For the text-containing cell, return its midpoint in [X, Y] coordinate format. 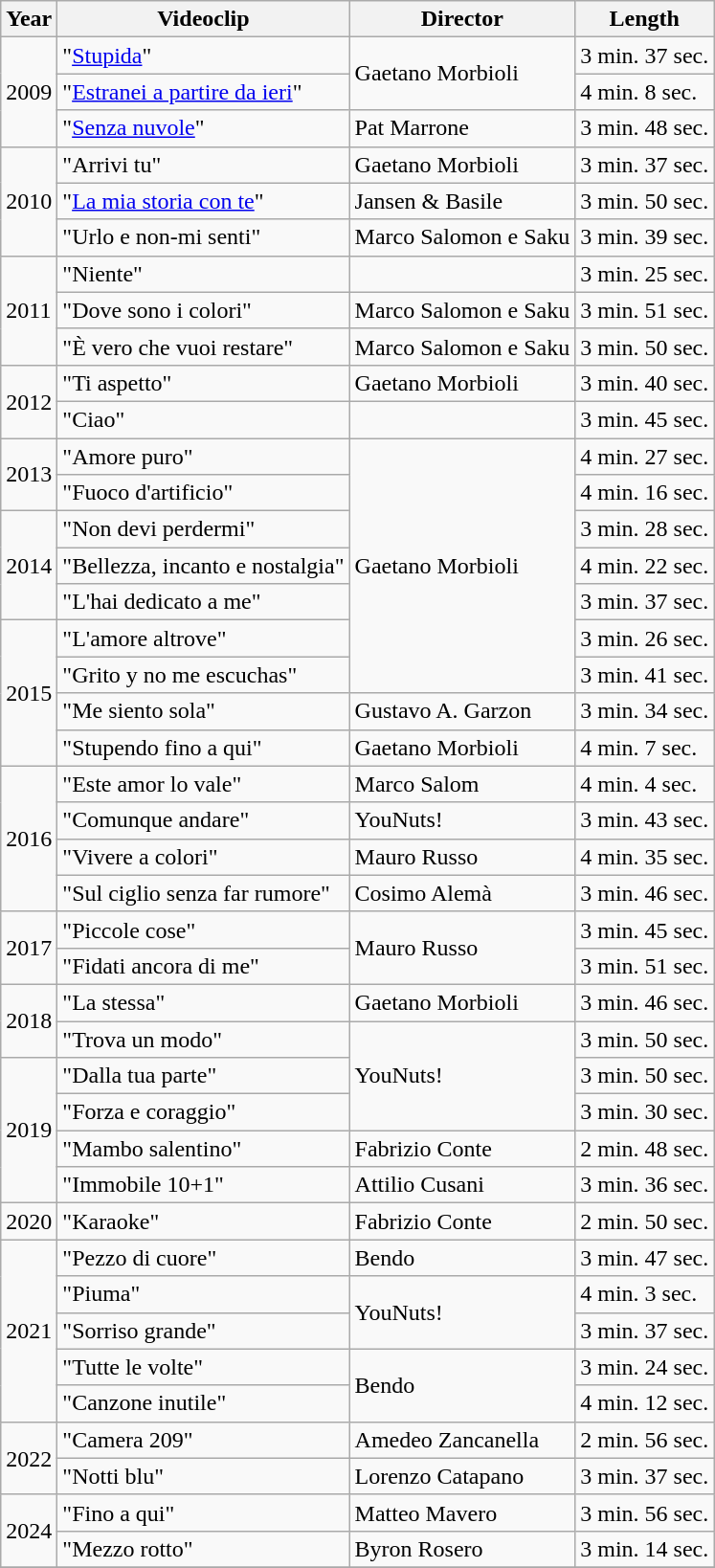
"Immobile 10+1" [203, 1185]
"Arrivi tu" [203, 165]
"Mezzo rotto" [203, 1549]
2015 [29, 693]
Matteo Mavero [462, 1512]
"Mambo salentino" [203, 1149]
"La stessa" [203, 1002]
"Tutte le volte" [203, 1367]
"Ciao" [203, 419]
3 min. 48 sec. [645, 128]
"Sorriso grande" [203, 1331]
"Trova un modo" [203, 1039]
4 min. 12 sec. [645, 1403]
2014 [29, 566]
2020 [29, 1221]
2021 [29, 1331]
2024 [29, 1531]
"Grito y no me escuchas" [203, 675]
"Sul ciglio senza far rumore" [203, 893]
"Este amor lo vale" [203, 784]
"Camera 209" [203, 1440]
2011 [29, 310]
2 min. 48 sec. [645, 1149]
Length [645, 19]
2010 [29, 201]
2019 [29, 1131]
"Amore puro" [203, 457]
2018 [29, 1020]
"L'amore altrove" [203, 638]
4 min. 27 sec. [645, 457]
3 min. 39 sec. [645, 237]
Byron Rosero [462, 1549]
"È vero che vuoi restare" [203, 347]
Attilio Cusani [462, 1185]
"Fidati ancora di me" [203, 966]
3 min. 30 sec. [645, 1112]
2013 [29, 475]
2016 [29, 839]
"Fuoco d'artificio" [203, 493]
Marco Salom [462, 784]
2022 [29, 1458]
4 min. 35 sec. [645, 857]
Year [29, 19]
Amedeo Zancanella [462, 1440]
Jansen & Basile [462, 201]
"Me siento sola" [203, 711]
"Pezzo di cuore" [203, 1258]
3 min. 47 sec. [645, 1258]
3 min. 24 sec. [645, 1367]
Cosimo Alemà [462, 893]
Pat Marrone [462, 128]
3 min. 34 sec. [645, 711]
3 min. 56 sec. [645, 1512]
3 min. 43 sec. [645, 820]
2009 [29, 92]
4 min. 7 sec. [645, 748]
"Notti blu" [203, 1476]
3 min. 36 sec. [645, 1185]
Director [462, 19]
3 min. 26 sec. [645, 638]
2 min. 50 sec. [645, 1221]
"Fino a qui" [203, 1512]
2017 [29, 948]
"L'hai dedicato a me" [203, 602]
"La mia storia con te" [203, 201]
"Forza e coraggio" [203, 1112]
3 min. 41 sec. [645, 675]
"Piccole cose" [203, 930]
"Dove sono i colori" [203, 310]
"Bellezza, incanto e nostalgia" [203, 566]
"Vivere a colori" [203, 857]
3 min. 25 sec. [645, 274]
"Piuma" [203, 1294]
"Ti aspetto" [203, 383]
"Estranei a partire da ieri" [203, 92]
"Dalla tua parte" [203, 1076]
2 min. 56 sec. [645, 1440]
Lorenzo Catapano [462, 1476]
Videoclip [203, 19]
3 min. 28 sec. [645, 529]
4 min. 8 sec. [645, 92]
3 min. 40 sec. [645, 383]
"Karaoke" [203, 1221]
"Canzone inutile" [203, 1403]
"Niente" [203, 274]
"Senza nuvole" [203, 128]
Gustavo A. Garzon [462, 711]
"Comunque andare" [203, 820]
"Non devi perdermi" [203, 529]
"Stupendo fino a qui" [203, 748]
4 min. 4 sec. [645, 784]
4 min. 3 sec. [645, 1294]
2012 [29, 401]
"Urlo e non-mi senti" [203, 237]
4 min. 16 sec. [645, 493]
4 min. 22 sec. [645, 566]
3 min. 14 sec. [645, 1549]
"Stupida" [203, 56]
